Pinpoint the cell where the given text exists, returning its (X, Y) midpoint coordinate. 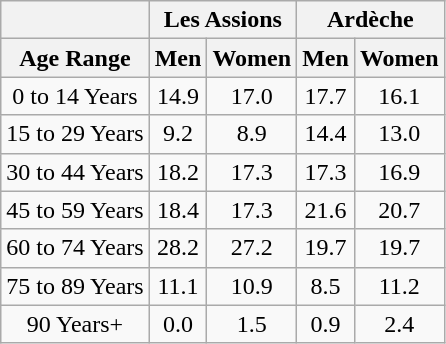
1.5 (252, 324)
15 to 29 Years (75, 134)
Age Range (75, 58)
20.7 (399, 210)
8.5 (326, 286)
11.2 (399, 286)
8.9 (252, 134)
2.4 (399, 324)
27.2 (252, 248)
10.9 (252, 286)
21.6 (326, 210)
28.2 (178, 248)
14.4 (326, 134)
9.2 (178, 134)
Ardèche (370, 20)
75 to 89 Years (75, 286)
60 to 74 Years (75, 248)
18.2 (178, 172)
17.0 (252, 96)
0 to 14 Years (75, 96)
90 Years+ (75, 324)
45 to 59 Years (75, 210)
0.9 (326, 324)
16.1 (399, 96)
Les Assions (222, 20)
0.0 (178, 324)
13.0 (399, 134)
14.9 (178, 96)
18.4 (178, 210)
16.9 (399, 172)
30 to 44 Years (75, 172)
11.1 (178, 286)
17.7 (326, 96)
